Detect which cell encompasses the target text, then output its (X, Y) center coordinate. 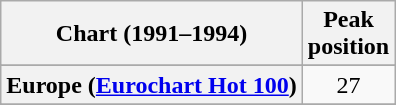
Peakposition (348, 34)
Chart (1991–1994) (152, 34)
Europe (Eurochart Hot 100) (152, 85)
27 (348, 85)
